Return [x, y] of the center of cell containing provided text 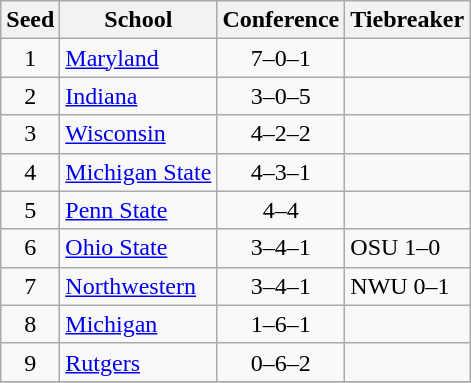
6 [30, 248]
4–4 [281, 210]
4–2–2 [281, 134]
4–3–1 [281, 172]
3–0–5 [281, 96]
Michigan [138, 324]
Indiana [138, 96]
3 [30, 134]
7 [30, 286]
2 [30, 96]
Rutgers [138, 362]
Conference [281, 20]
9 [30, 362]
1 [30, 58]
Michigan State [138, 172]
4 [30, 172]
School [138, 20]
NWU 0–1 [408, 286]
Ohio State [138, 248]
Tiebreaker [408, 20]
Penn State [138, 210]
OSU 1–0 [408, 248]
7–0–1 [281, 58]
8 [30, 324]
1–6–1 [281, 324]
Seed [30, 20]
0–6–2 [281, 362]
5 [30, 210]
Maryland [138, 58]
Wisconsin [138, 134]
Northwestern [138, 286]
